Extract the (x, y) coordinate from the center of the cell holding the provided text.  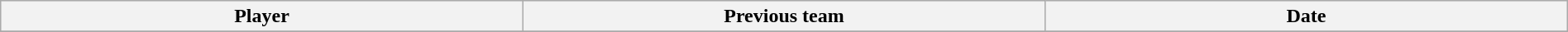
Previous team (784, 16)
Date (1307, 16)
Player (262, 16)
